Identify which cell holds the provided text, then report its (X, Y) central coordinate. 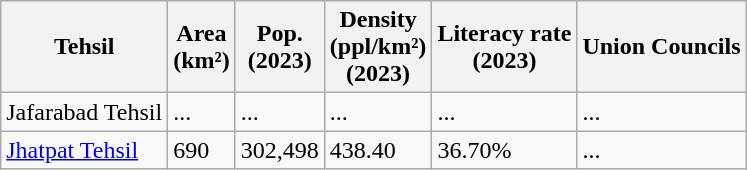
Jafarabad Tehsil (84, 112)
Density(ppl/km²)(2023) (378, 47)
Union Councils (662, 47)
Area(km²) (202, 47)
36.70% (504, 150)
Jhatpat Tehsil (84, 150)
438.40 (378, 150)
690 (202, 150)
Tehsil (84, 47)
302,498 (280, 150)
Pop.(2023) (280, 47)
Literacy rate(2023) (504, 47)
